Scan for the cell matching the given text and deliver its [x, y] coordinate at center. 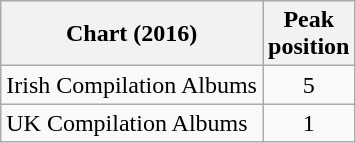
UK Compilation Albums [132, 123]
5 [308, 85]
1 [308, 123]
Peakposition [308, 34]
Chart (2016) [132, 34]
Irish Compilation Albums [132, 85]
